Identify which cell holds the provided text, then report its (x, y) central coordinate. 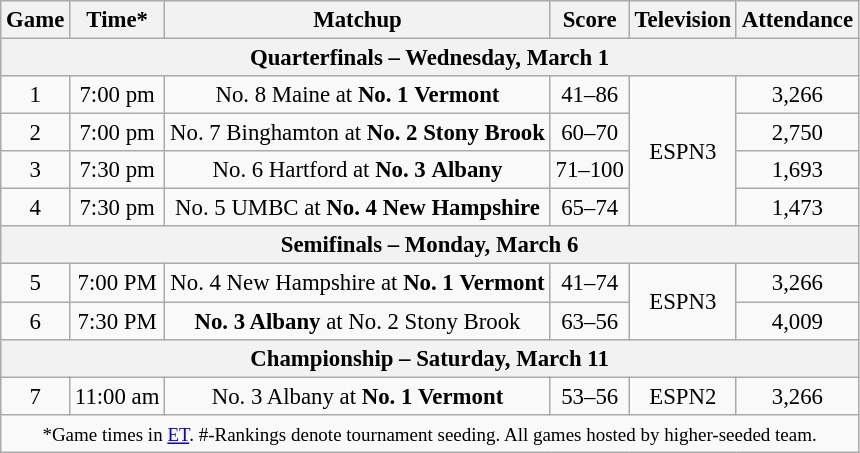
65–74 (590, 208)
4 (36, 208)
1 (36, 95)
1,693 (797, 170)
Semifinals – Monday, March 6 (430, 245)
1,473 (797, 208)
2 (36, 133)
Game (36, 20)
Quarterfinals – Wednesday, March 1 (430, 58)
7:30 PM (118, 321)
*Game times in ET. #-Rankings denote tournament seeding. All games hosted by higher-seeded team. (430, 433)
Championship – Saturday, March 11 (430, 358)
60–70 (590, 133)
No. 8 Maine at No. 1 Vermont (358, 95)
41–74 (590, 283)
ESPN2 (682, 396)
Score (590, 20)
11:00 am (118, 396)
3 (36, 170)
No. 5 UMBC at No. 4 New Hampshire (358, 208)
No. 3 Albany at No. 1 Vermont (358, 396)
71–100 (590, 170)
No. 3 Albany at No. 2 Stony Brook (358, 321)
7 (36, 396)
No. 6 Hartford at No. 3 Albany (358, 170)
63–56 (590, 321)
Television (682, 20)
No. 4 New Hampshire at No. 1 Vermont (358, 283)
2,750 (797, 133)
7:00 PM (118, 283)
41–86 (590, 95)
5 (36, 283)
4,009 (797, 321)
6 (36, 321)
Time* (118, 20)
53–56 (590, 396)
Matchup (358, 20)
No. 7 Binghamton at No. 2 Stony Brook (358, 133)
Attendance (797, 20)
